Provide the (X, Y) coordinate of the cell's center where the given text is located.  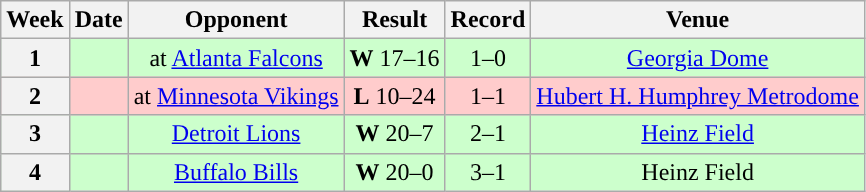
at Atlanta Falcons (236, 58)
at Minnesota Vikings (236, 96)
2 (35, 96)
1 (35, 58)
W 20–7 (394, 134)
W 17–16 (394, 58)
Buffalo Bills (236, 172)
Date (98, 20)
Result (394, 20)
3 (35, 134)
Georgia Dome (698, 58)
3–1 (488, 172)
1–1 (488, 96)
Hubert H. Humphrey Metrodome (698, 96)
L 10–24 (394, 96)
Venue (698, 20)
4 (35, 172)
Detroit Lions (236, 134)
2–1 (488, 134)
Record (488, 20)
Opponent (236, 20)
W 20–0 (394, 172)
Week (35, 20)
1–0 (488, 58)
